Capture the cell that displays the provided text and extract its [x, y] central coordinate. 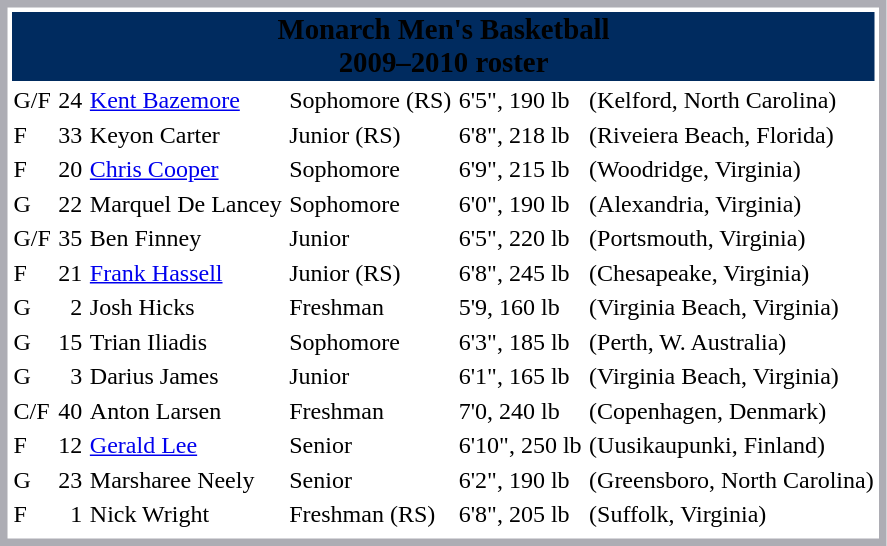
40 [70, 411]
15 [70, 342]
Gerald Lee [186, 445]
5'9, 160 lb [520, 307]
6'10", 250 lb [520, 445]
Marsharee Neely [186, 480]
20 [70, 169]
Nick Wright [186, 515]
21 [70, 273]
6'5", 190 lb [520, 101]
Marquel De Lancey [186, 204]
6'8", 218 lb [520, 135]
35 [70, 239]
(Woodridge, Virginia) [732, 169]
22 [70, 204]
Trian Iliadis [186, 342]
Chris Cooper [186, 169]
2 [70, 307]
Josh Hicks [186, 307]
(Suffolk, Virginia) [732, 515]
7'0, 240 lb [520, 411]
12 [70, 445]
3 [70, 377]
1 [70, 515]
(Alexandria, Virginia) [732, 204]
Anton Larsen [186, 411]
23 [70, 480]
(Copenhagen, Denmark) [732, 411]
Ben Finney [186, 239]
(Chesapeake, Virginia) [732, 273]
(Greensboro, North Carolina) [732, 480]
Keyon Carter [186, 135]
Kent Bazemore [186, 101]
(Kelford, North Carolina) [732, 101]
Sophomore (RS) [370, 101]
(Riveiera Beach, Florida) [732, 135]
33 [70, 135]
6'2", 190 lb [520, 480]
24 [70, 101]
C/F [32, 411]
Darius James [186, 377]
(Uusikaupunki, Finland) [732, 445]
6'8", 245 lb [520, 273]
6'5", 220 lb [520, 239]
Frank Hassell [186, 273]
(Perth, W. Australia) [732, 342]
(Portsmouth, Virginia) [732, 239]
Freshman (RS) [370, 515]
6'1", 165 lb [520, 377]
6'9", 215 lb [520, 169]
Monarch Men's Basketball2009–2010 roster [444, 46]
6'0", 190 lb [520, 204]
6'8", 205 lb [520, 515]
6'3", 185 lb [520, 342]
